From the cell containing the given text, extract its center point as [X, Y] coordinate. 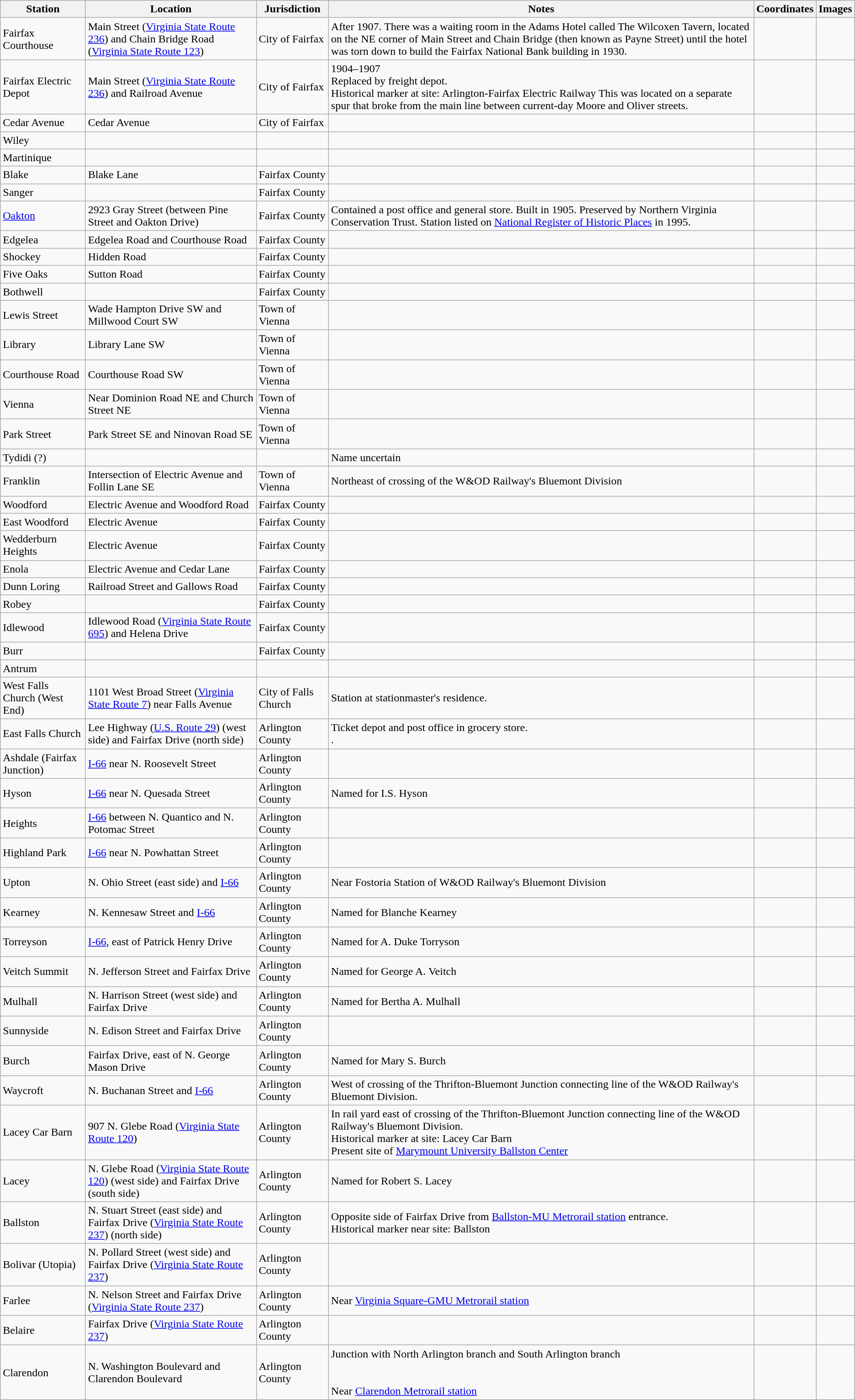
Ticket depot and post office in grocery store.. [541, 734]
Oakton [43, 216]
Idlewood Road (Virginia State Route 695) and Helena Drive [171, 627]
Antrum [43, 668]
Main Street (Virginia State Route 236) and Chain Bridge Road (Virginia State Route 123) [171, 39]
Opposite side of Fairfax Drive from Ballston-MU Metrorail station entrance.Historical marker near site: Ballston [541, 1223]
Edgelea Road and Courthouse Road [171, 239]
Named for Bertha A. Mulhall [541, 1001]
Martinique [43, 158]
Woodford [43, 505]
I-66 near N. Roosevelt Street [171, 763]
Near Dominion Road NE and Church Street NE [171, 405]
Ballston [43, 1223]
1101 West Broad Street (Virginia State Route 7) near Falls Avenue [171, 698]
Robey [43, 604]
Kearney [43, 912]
Ashdale (Fairfax Junction) [43, 763]
Main Street (Virginia State Route 236) and Railroad Avenue [171, 87]
Coordinates [785, 9]
N. Glebe Road (Virginia State Route 120) (west side) and Fairfax Drive (south side) [171, 1181]
Lewis Street [43, 315]
Torreyson [43, 942]
Blake [43, 175]
Belaire [43, 1331]
Veitch Summit [43, 972]
I-66 between N. Quantico and N. Potomac Street [171, 823]
Sutton Road [171, 274]
N. Buchanan Street and I-66 [171, 1090]
City of Falls Church [292, 698]
N. Harrison Street (west side) and Fairfax Drive [171, 1001]
Clarendon [43, 1373]
Railroad Street and Gallows Road [171, 586]
Bothwell [43, 292]
I-66 near N. Quesada Street [171, 794]
Northeast of crossing of the W&OD Railway's Bluemont Division [541, 481]
Shockey [43, 257]
N. Edison Street and Fairfax Drive [171, 1031]
2923 Gray Street (between Pine Street and Oakton Drive) [171, 216]
Courthouse Road [43, 374]
Junction with North Arlington branch and South Arlington branchNear Clarendon Metrorail station [541, 1373]
Name uncertain [541, 458]
East Woodford [43, 522]
Intersection of Electric Avenue and Follin Lane SE [171, 481]
N. Pollard Street (west side) and Fairfax Drive (Virginia State Route 237) [171, 1265]
Fairfax Drive (Virginia State Route 237) [171, 1331]
907 N. Glebe Road (Virginia State Route 120) [171, 1132]
Tydidi (?) [43, 458]
Farlee [43, 1300]
Highland Park [43, 853]
Bolivar (Utopia) [43, 1265]
Station at stationmaster's residence. [541, 698]
Library Lane SW [171, 345]
Near Virginia Square-GMU Metrorail station [541, 1300]
Library [43, 345]
N. Kennesaw Street and I-66 [171, 912]
Notes [541, 9]
Enola [43, 569]
Wedderburn Heights [43, 545]
Blake Lane [171, 175]
Idlewood [43, 627]
Wade Hampton Drive SW and Millwood Court SW [171, 315]
Park Street SE and Ninovan Road SE [171, 434]
Five Oaks [43, 274]
I-66, east of Patrick Henry Drive [171, 942]
Jurisdiction [292, 9]
Near Fostoria Station of W&OD Railway's Bluemont Division [541, 882]
I-66 near N. Powhattan Street [171, 853]
Lacey [43, 1181]
Named for A. Duke Torryson [541, 942]
Dunn Loring [43, 586]
Images [835, 9]
N. Washington Boulevard and Clarendon Boulevard [171, 1373]
Sunnyside [43, 1031]
Heights [43, 823]
N. Nelson Street and Fairfax Drive (Virginia State Route 237) [171, 1300]
N. Jefferson Street and Fairfax Drive [171, 972]
Named for George A. Veitch [541, 972]
Fairfax Electric Depot [43, 87]
Named for Robert S. Lacey [541, 1181]
Franklin [43, 481]
Station [43, 9]
Vienna [43, 405]
Courthouse Road SW [171, 374]
Named for Blanche Kearney [541, 912]
Waycroft [43, 1090]
Electric Avenue and Cedar Lane [171, 569]
N. Stuart Street (east side) and Fairfax Drive (Virginia State Route 237) (north side) [171, 1223]
Park Street [43, 434]
Lacey Car Barn [43, 1132]
Location [171, 9]
West Falls Church (West End) [43, 698]
East Falls Church [43, 734]
Hyson [43, 794]
N. Ohio Street (east side) and I-66 [171, 882]
Lee Highway (U.S. Route 29) (west side) and Fairfax Drive (north side) [171, 734]
Edgelea [43, 239]
West of crossing of the Thrifton-Bluemont Junction connecting line of the W&OD Railway's Bluemont Division. [541, 1090]
Named for Mary S. Burch [541, 1060]
Electric Avenue and Woodford Road [171, 505]
Mulhall [43, 1001]
Fairfax Drive, east of N. George Mason Drive [171, 1060]
Upton [43, 882]
Burr [43, 651]
Hidden Road [171, 257]
Wiley [43, 140]
Fairfax Courthouse [43, 39]
Sanger [43, 192]
Burch [43, 1060]
Named for I.S. Hyson [541, 794]
